Locate the cell with the specified text and output its (x, y) center coordinate. 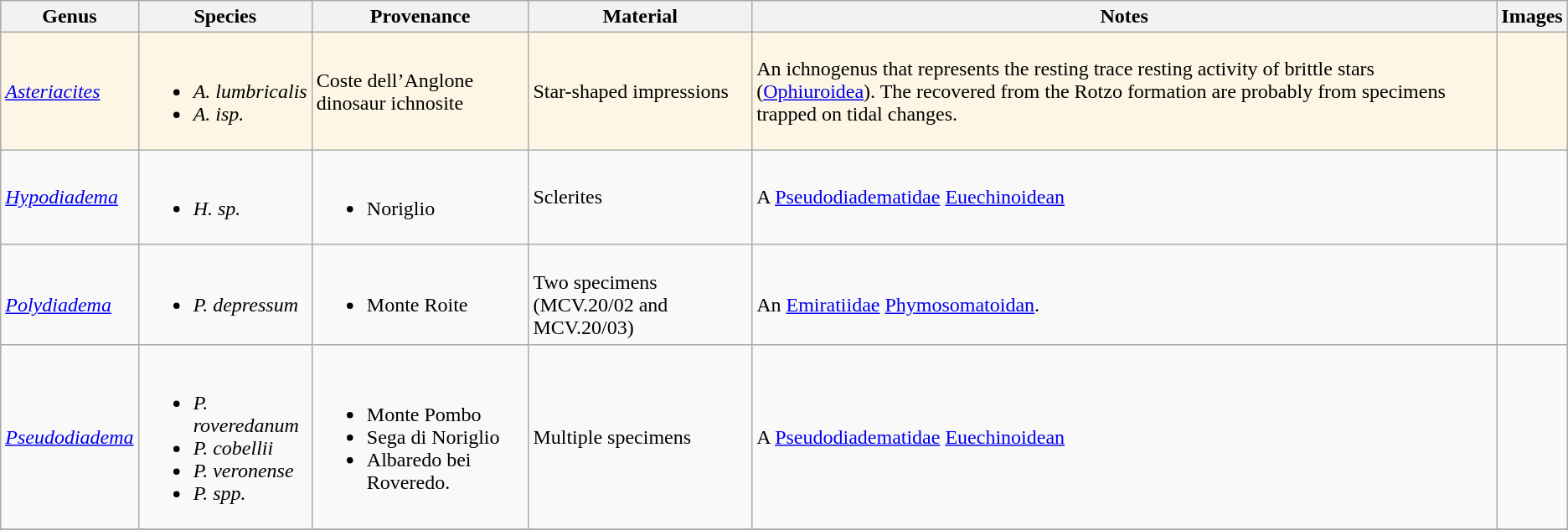
Hypodiadema (70, 198)
H. sp. (224, 198)
Images (1532, 17)
Provenance (420, 17)
Monte PomboSega di NoriglioAlbaredo bei Roveredo. (420, 437)
Coste dell’Anglone dinosaur ichnosite (420, 91)
Material (640, 17)
Pseudodiadema (70, 437)
P. roveredanumP. cobelliiP. veronenseP. spp. (224, 437)
Two specimens (MCV.20/02 and MCV.20/03) (640, 295)
Notes (1124, 17)
Species (224, 17)
An Emiratiidae Phymosomatoidan. (1124, 295)
Genus (70, 17)
Multiple specimens (640, 437)
Sclerites (640, 198)
Noriglio (420, 198)
Asteriacites (70, 91)
Polydiadema (70, 295)
Monte Roite (420, 295)
A. lumbricalisA. isp. (224, 91)
P. depressum (224, 295)
Star-shaped impressions (640, 91)
